Return (x, y) of the center of cell containing provided text 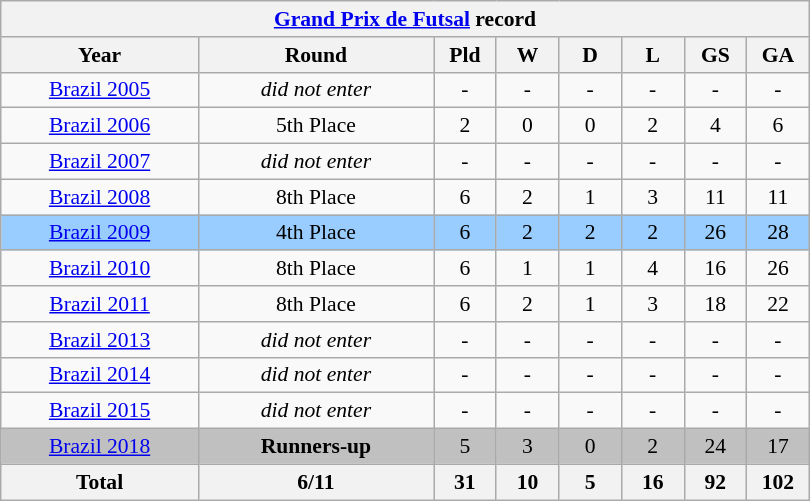
18 (716, 304)
Runners-up (316, 447)
5th Place (316, 126)
4th Place (316, 233)
102 (778, 482)
24 (716, 447)
Brazil 2015 (100, 411)
Brazil 2018 (100, 447)
Brazil 2010 (100, 269)
10 (528, 482)
Brazil 2006 (100, 126)
31 (466, 482)
Pld (466, 55)
Brazil 2014 (100, 375)
17 (778, 447)
GS (716, 55)
L (652, 55)
Year (100, 55)
Round (316, 55)
Grand Prix de Futsal record (405, 19)
Brazil 2011 (100, 304)
Brazil 2008 (100, 197)
Brazil 2009 (100, 233)
Brazil 2013 (100, 340)
Total (100, 482)
GA (778, 55)
6/11 (316, 482)
28 (778, 233)
W (528, 55)
Brazil 2005 (100, 90)
Brazil 2007 (100, 162)
92 (716, 482)
D (590, 55)
22 (778, 304)
